Output the [x, y] coordinate of the center of the cell containing the given text.  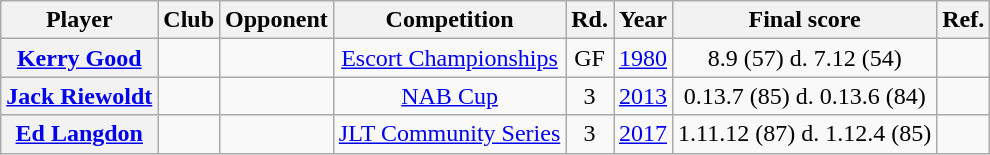
Kerry Good [80, 58]
Competition [449, 20]
8.9 (57) d. 7.12 (54) [805, 58]
Final score [805, 20]
Player [80, 20]
Year [644, 20]
Ed Langdon [80, 134]
1980 [644, 58]
JLT Community Series [449, 134]
GF [590, 58]
Opponent [277, 20]
Club [189, 20]
Rd. [590, 20]
Escort Championships [449, 58]
1.11.12 (87) d. 1.12.4 (85) [805, 134]
2013 [644, 96]
Ref. [964, 20]
2017 [644, 134]
0.13.7 (85) d. 0.13.6 (84) [805, 96]
NAB Cup [449, 96]
Jack Riewoldt [80, 96]
